Return the (x, y) coordinate for the center point of the cell that contains the specified text.  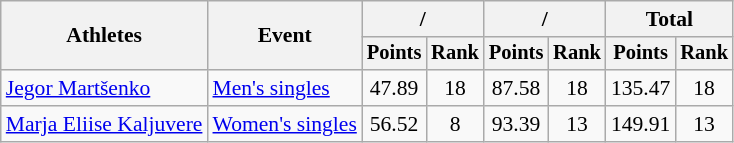
93.39 (516, 124)
56.52 (394, 124)
135.47 (640, 88)
Men's singles (284, 88)
149.91 (640, 124)
Marja Eliise Kaljuvere (104, 124)
Women's singles (284, 124)
47.89 (394, 88)
8 (455, 124)
Total (670, 19)
Athletes (104, 36)
Jegor Martšenko (104, 88)
87.58 (516, 88)
Event (284, 36)
